From the cell containing the given text, extract its center point as [x, y] coordinate. 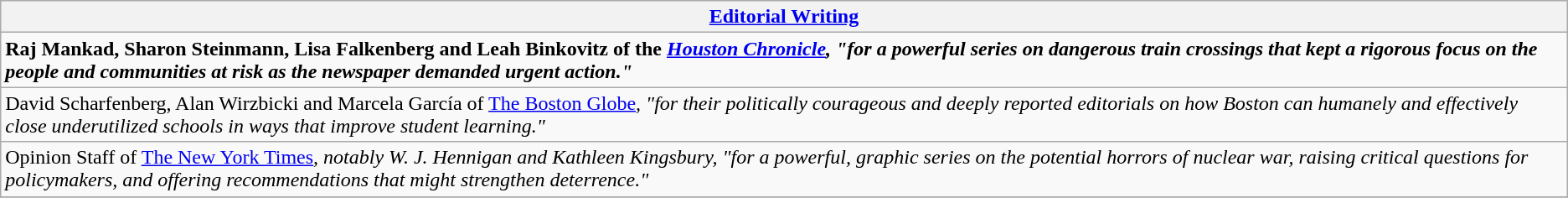
Editorial Writing [784, 17]
